Identify which cell holds the provided text, then report its [x, y] central coordinate. 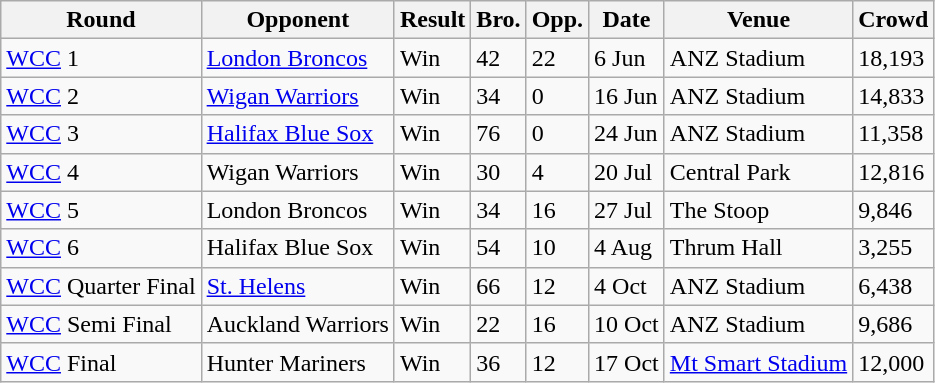
9,846 [894, 210]
Opp. [557, 20]
Central Park [758, 172]
6 Jun [627, 58]
WCC 6 [101, 248]
12,816 [894, 172]
27 Jul [627, 210]
St. Helens [298, 286]
Thrum Hall [758, 248]
WCC 4 [101, 172]
Mt Smart Stadium [758, 362]
Bro. [498, 20]
WCC Final [101, 362]
4 Oct [627, 286]
Opponent [298, 20]
18,193 [894, 58]
76 [498, 134]
Hunter Mariners [298, 362]
36 [498, 362]
WCC Quarter Final [101, 286]
54 [498, 248]
WCC 3 [101, 134]
WCC 5 [101, 210]
The Stoop [758, 210]
12,000 [894, 362]
4 Aug [627, 248]
17 Oct [627, 362]
66 [498, 286]
6,438 [894, 286]
16 Jun [627, 96]
10 [557, 248]
Auckland Warriors [298, 324]
WCC 2 [101, 96]
WCC 1 [101, 58]
9,686 [894, 324]
4 [557, 172]
Crowd [894, 20]
11,358 [894, 134]
Venue [758, 20]
Date [627, 20]
42 [498, 58]
Result [432, 20]
14,833 [894, 96]
Round [101, 20]
WCC Semi Final [101, 324]
10 Oct [627, 324]
20 Jul [627, 172]
30 [498, 172]
3,255 [894, 248]
24 Jun [627, 134]
